For the text-containing cell, return its midpoint in [x, y] coordinate format. 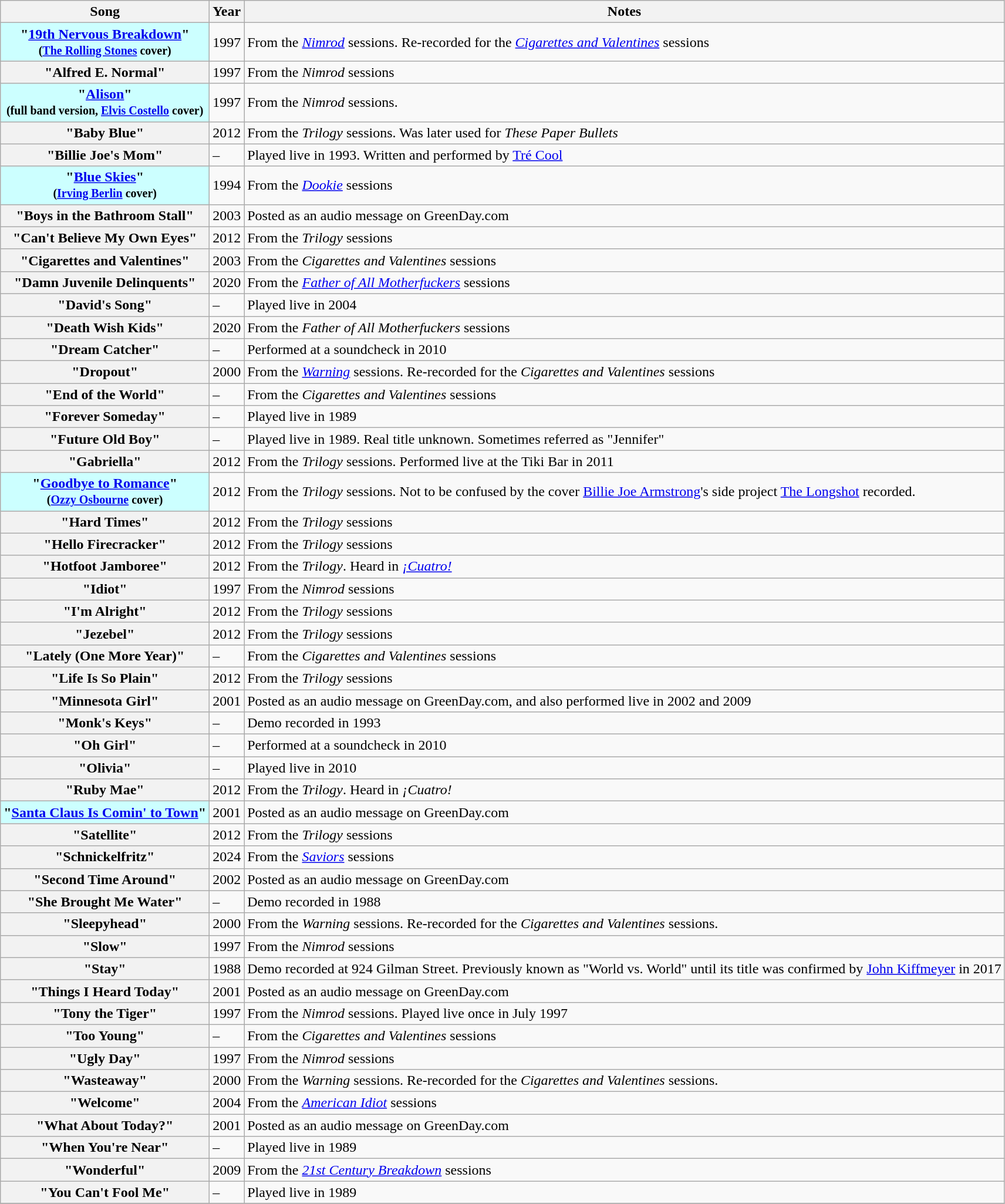
"You Can't Fool Me" [105, 1192]
"Tony the Tiger" [105, 1013]
"Wonderful" [105, 1170]
2009 [227, 1170]
From the Dookie sessions [625, 186]
"Hello Firecracker" [105, 544]
"Future Old Boy" [105, 439]
"Baby Blue" [105, 133]
"Minnesota Girl" [105, 700]
"Boys in the Bathroom Stall" [105, 215]
"Dropout" [105, 372]
"Slow" [105, 946]
"Monk's Keys" [105, 723]
"Wasteaway" [105, 1081]
"Alfred E. Normal" [105, 72]
"Satellite" [105, 835]
From the Trilogy sessions. Not to be confused by the cover Billie Joe Armstrong's side project The Longshot recorded. [625, 492]
"Life Is So Plain" [105, 678]
"What About Today?" [105, 1125]
"Santa Claus Is Comin' to Town" [105, 812]
1994 [227, 186]
"Second Time Around" [105, 879]
"Lately (One More Year)" [105, 656]
Demo recorded at 924 Gilman Street. Previously known as "World vs. World" until its title was confirmed by John Kiffmeyer in 2017 [625, 969]
From the Nimrod sessions. Played live once in July 1997 [625, 1013]
From the Trilogy sessions. Performed live at the Tiki Bar in 2011 [625, 461]
From the American Idiot sessions [625, 1103]
"Goodbye to Romance" (Ozzy Osbourne cover) [105, 492]
Played live in 1989. Real title unknown. Sometimes referred as "Jennifer" [625, 439]
Song [105, 12]
"Olivia" [105, 768]
"Hotfoot Jamboree" [105, 566]
"19th Nervous Breakdown" (The Rolling Stones cover) [105, 42]
Played live in 2004 [625, 305]
Year [227, 12]
"Damn Juvenile Delinquents" [105, 282]
1988 [227, 969]
Posted as an audio message on GreenDay.com, and also performed live in 2002 and 2009 [625, 700]
"Blue Skies" (Irving Berlin cover) [105, 186]
Demo recorded in 1993 [625, 723]
"Stay" [105, 969]
"Things I Heard Today" [105, 991]
"Schnickelfritz" [105, 857]
"Can't Believe My Own Eyes" [105, 238]
"Alison" (full band version, Elvis Costello cover) [105, 102]
"Dream Catcher" [105, 350]
From the 21st Century Breakdown sessions [625, 1170]
From the Nimrod sessions. Re-recorded for the Cigarettes and Valentines sessions [625, 42]
"Welcome" [105, 1103]
"Cigarettes and Valentines" [105, 260]
"Hard Times" [105, 522]
From the Nimrod sessions. [625, 102]
"David's Song" [105, 305]
"She Brought Me Water" [105, 902]
"Too Young" [105, 1036]
2004 [227, 1103]
From the Trilogy sessions. Was later used for These Paper Bullets [625, 133]
Played live in 1993. Written and performed by Tré Cool [625, 155]
"End of the World" [105, 394]
Played live in 2010 [625, 768]
"Death Wish Kids" [105, 327]
"I'm Alright" [105, 611]
Demo recorded in 1988 [625, 902]
From the Saviors sessions [625, 857]
"Ruby Mae" [105, 790]
Notes [625, 12]
"Oh Girl" [105, 746]
"Billie Joe's Mom" [105, 155]
"Ugly Day" [105, 1058]
"Sleepyhead" [105, 924]
"Gabriella" [105, 461]
2024 [227, 857]
"When You're Near" [105, 1148]
"Idiot" [105, 589]
"Jezebel" [105, 633]
2002 [227, 879]
"Forever Someday" [105, 417]
From the Warning sessions. Re-recorded for the Cigarettes and Valentines sessions [625, 372]
